Provide the [X, Y] coordinate of the cell's center where the given text is located.  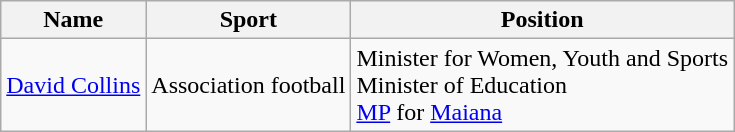
David Collins [74, 85]
Sport [248, 20]
Minister for Women, Youth and Sports Minister of Education MP for Maiana [542, 85]
Association football [248, 85]
Name [74, 20]
Position [542, 20]
